Determine the [x, y] coordinate at the center of the cell enclosing the given text.  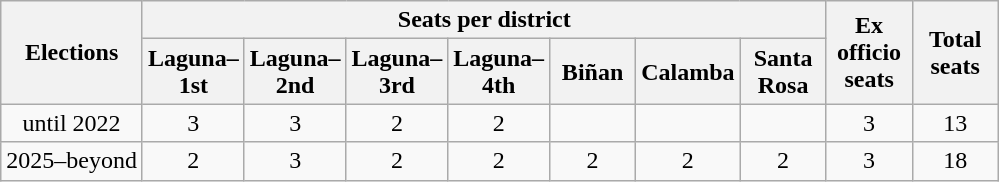
18 [955, 161]
Total seats [955, 52]
Laguna–4th [499, 72]
Santa Rosa [783, 72]
Seats per district [484, 20]
until 2022 [72, 123]
Laguna–2nd [295, 72]
Elections [72, 52]
Laguna–1st [193, 72]
2025–beyond [72, 161]
Biñan [593, 72]
13 [955, 123]
Ex officio seats [869, 52]
Calamba [688, 72]
Laguna–3rd [397, 72]
